Provide the [X, Y] coordinate of the cell's center where the given text is located.  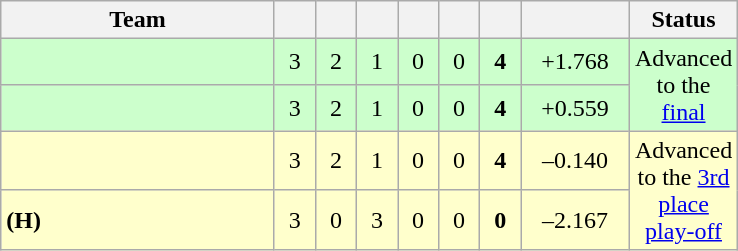
–2.167 [576, 220]
–0.140 [576, 161]
Advanced to the 3rd place play-off [684, 190]
(H) [138, 220]
Team [138, 20]
Status [684, 20]
+1.768 [576, 62]
Advanced to the final [684, 85]
+0.559 [576, 108]
